Capture the cell that displays the provided text and extract its [x, y] central coordinate. 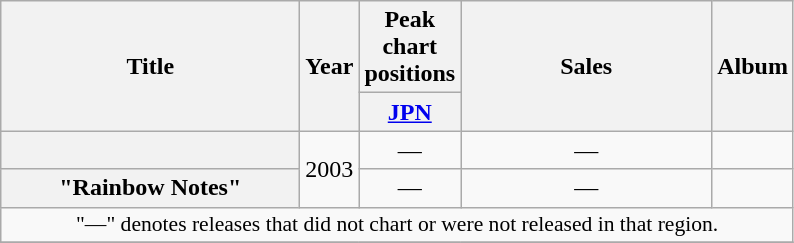
Year [330, 66]
JPN [410, 112]
Title [150, 66]
Peak chart positions [410, 47]
2003 [330, 169]
Sales [586, 66]
"—" denotes releases that did not chart or were not released in that region. [398, 225]
Album [753, 66]
"Rainbow Notes" [150, 188]
